Pinpoint the cell where the given text exists, returning its [X, Y] midpoint coordinate. 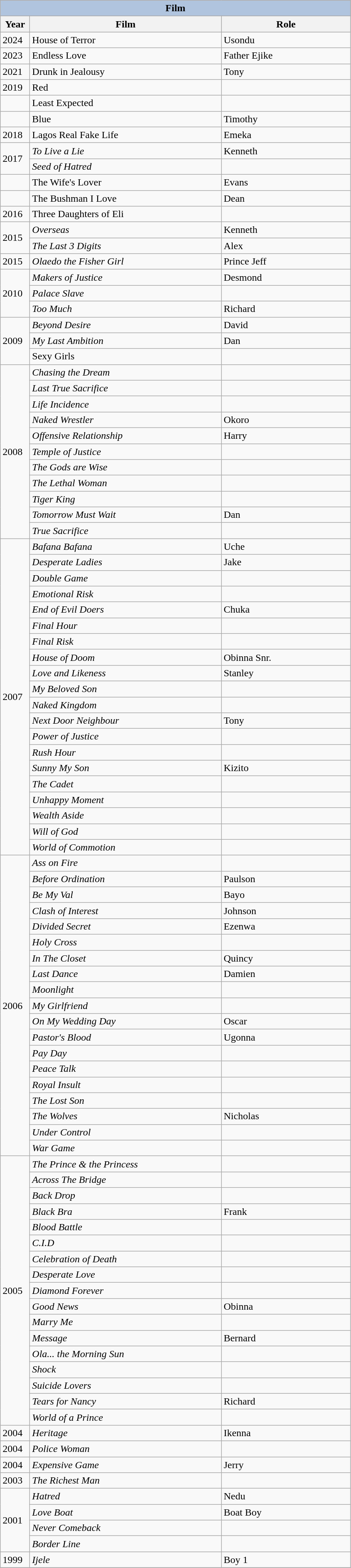
Unhappy Moment [125, 800]
Ezenwa [286, 926]
1999 [15, 1560]
Stanley [286, 673]
Never Comeback [125, 1528]
End of Evil Doers [125, 610]
The Richest Man [125, 1481]
The Wife's Lover [125, 182]
Dean [286, 198]
World of a Prince [125, 1417]
Celebration of Death [125, 1259]
Love Boat [125, 1512]
Uche [286, 547]
House of Terror [125, 40]
Message [125, 1338]
2006 [15, 1006]
2024 [15, 40]
Good News [125, 1306]
2001 [15, 1520]
Frank [286, 1212]
Power of Justice [125, 737]
Sexy Girls [125, 356]
Bafana Bafana [125, 547]
Across The Bridge [125, 1180]
David [286, 325]
The Last 3 Digits [125, 246]
Tears for Nancy [125, 1401]
Obinna [286, 1306]
Palace Slave [125, 293]
Clash of Interest [125, 910]
Jerry [286, 1464]
Royal Insult [125, 1085]
Boy 1 [286, 1560]
Blood Battle [125, 1227]
2005 [15, 1290]
Diamond Forever [125, 1291]
World of Commotion [125, 847]
Lagos Real Fake Life [125, 135]
Last Dance [125, 974]
Under Control [125, 1132]
Divided Secret [125, 926]
Suicide Lovers [125, 1385]
Role [286, 24]
Temple of Justice [125, 451]
Desperate Love [125, 1275]
Next Door Neighbour [125, 721]
Boat Boy [286, 1512]
2019 [15, 87]
Quincy [286, 958]
Moonlight [125, 990]
Blue [125, 119]
Desmond [286, 277]
Desperate Ladies [125, 562]
Usondu [286, 40]
Oscar [286, 1021]
Damien [286, 974]
In The Closet [125, 958]
Timothy [286, 119]
C.I.D [125, 1243]
Peace Talk [125, 1069]
Harry [286, 435]
Obinna Snr. [286, 657]
Expensive Game [125, 1464]
Heritage [125, 1433]
Naked Kingdom [125, 705]
Kizito [286, 768]
2018 [15, 135]
Bayo [286, 895]
War Game [125, 1148]
Life Incidence [125, 404]
Ikenna [286, 1433]
Back Drop [125, 1195]
Ola... the Morning Sun [125, 1354]
House of Doom [125, 657]
Pastor's Blood [125, 1037]
The Bushman I Love [125, 198]
2003 [15, 1481]
Ugonna [286, 1037]
Three Daughters of Eli [125, 214]
Border Line [125, 1544]
Naked Wrestler [125, 420]
Ijele [125, 1560]
On My Wedding Day [125, 1021]
2023 [15, 56]
Prince Jeff [286, 262]
True Sacrifice [125, 531]
Double Game [125, 578]
Bernard [286, 1338]
Marry Me [125, 1322]
Will of God [125, 831]
The Lethal Woman [125, 483]
Emotional Risk [125, 594]
My Beloved Son [125, 689]
Love and Likeness [125, 673]
The Lost Son [125, 1101]
Alex [286, 246]
The Wolves [125, 1116]
Tomorrow Must Wait [125, 515]
Holy Cross [125, 942]
Hatred [125, 1496]
2010 [15, 293]
Rush Hour [125, 752]
The Prince & the Princess [125, 1164]
Drunk in Jealousy [125, 72]
My Last Ambition [125, 341]
Endless Love [125, 56]
2008 [15, 452]
Shock [125, 1370]
Olaedo the Fisher Girl [125, 262]
Year [15, 24]
Father Ejike [286, 56]
Be My Val [125, 895]
Overseas [125, 230]
2021 [15, 72]
Police Woman [125, 1449]
Before Ordination [125, 879]
Chuka [286, 610]
2017 [15, 158]
2009 [15, 341]
Makers of Justice [125, 277]
Paulson [286, 879]
Sunny My Son [125, 768]
My Girlfriend [125, 1006]
Red [125, 87]
Seed of Hatred [125, 166]
Offensive Relationship [125, 435]
Too Much [125, 309]
Jake [286, 562]
Final Risk [125, 641]
Final Hour [125, 626]
Emeka [286, 135]
Johnson [286, 910]
Least Expected [125, 103]
Wealth Aside [125, 816]
Ass on Fire [125, 863]
Chasing the Dream [125, 372]
The Cadet [125, 784]
Nedu [286, 1496]
The Gods are Wise [125, 467]
2016 [15, 214]
Beyond Desire [125, 325]
To Live a Lie [125, 151]
Black Bra [125, 1212]
Pay Day [125, 1053]
Last True Sacrifice [125, 388]
Evans [286, 182]
2007 [15, 697]
Okoro [286, 420]
Tiger King [125, 499]
Nicholas [286, 1116]
